Output the [X, Y] coordinate of the center of the cell containing the given text.  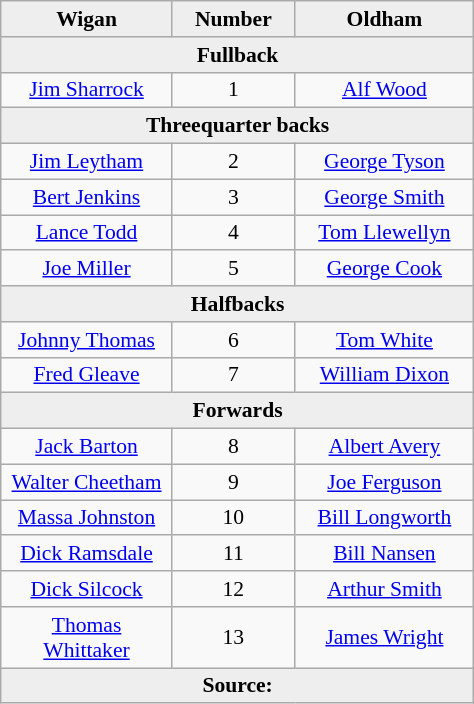
Jim Leytham [86, 162]
10 [234, 518]
Alf Wood [384, 90]
Bill Nansen [384, 554]
Tom Llewellyn [384, 233]
Dick Silcock [86, 589]
George Cook [384, 269]
9 [234, 482]
Massa Johnston [86, 518]
Arthur Smith [384, 589]
Fred Gleave [86, 375]
Thomas Whittaker [86, 638]
Threequarter backs [237, 126]
Forwards [237, 411]
Bill Longworth [384, 518]
2 [234, 162]
Jack Barton [86, 447]
Lance Todd [86, 233]
7 [234, 375]
Joe Miller [86, 269]
3 [234, 197]
Number [234, 19]
Tom White [384, 340]
George Tyson [384, 162]
Joe Ferguson [384, 482]
James Wright [384, 638]
Dick Ramsdale [86, 554]
Jim Sharrock [86, 90]
Wigan [86, 19]
Oldham [384, 19]
8 [234, 447]
William Dixon [384, 375]
Fullback [237, 55]
13 [234, 638]
11 [234, 554]
George Smith [384, 197]
Johnny Thomas [86, 340]
4 [234, 233]
Bert Jenkins [86, 197]
Halfbacks [237, 304]
12 [234, 589]
6 [234, 340]
5 [234, 269]
Walter Cheetham [86, 482]
Albert Avery [384, 447]
1 [234, 90]
Source: [237, 686]
